Search for the cell housing the specified text and yield its (X, Y) center coordinate. 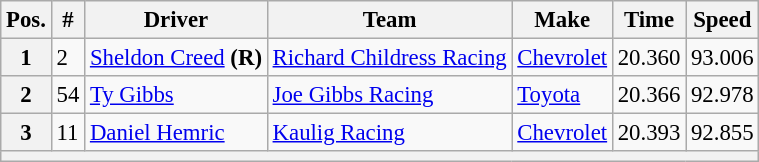
Driver (176, 20)
20.366 (648, 95)
# (68, 20)
92.855 (722, 133)
54 (68, 95)
1 (26, 58)
93.006 (722, 58)
Team (390, 20)
20.393 (648, 133)
Toyota (562, 95)
Kaulig Racing (390, 133)
3 (26, 133)
11 (68, 133)
Ty Gibbs (176, 95)
Make (562, 20)
Joe Gibbs Racing (390, 95)
20.360 (648, 58)
Time (648, 20)
Daniel Hemric (176, 133)
Richard Childress Racing (390, 58)
Pos. (26, 20)
Speed (722, 20)
Sheldon Creed (R) (176, 58)
92.978 (722, 95)
